Output the [X, Y] coordinate of the center of the cell containing the given text.  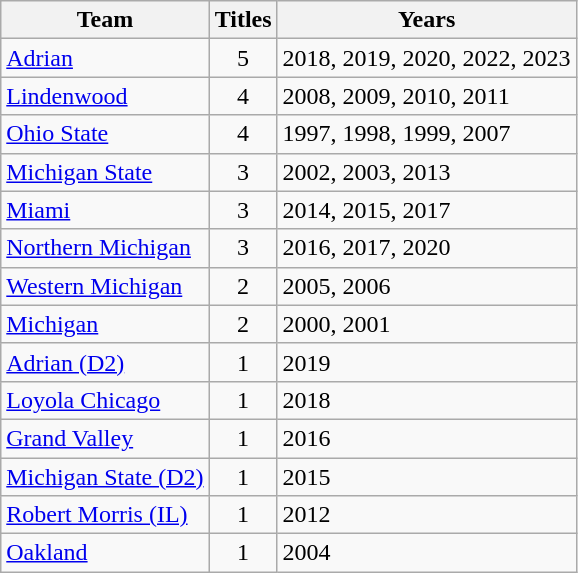
2000, 2001 [426, 324]
Adrian [105, 58]
Western Michigan [105, 286]
Robert Morris (IL) [105, 515]
2019 [426, 362]
Michigan [105, 324]
2014, 2015, 2017 [426, 210]
Oakland [105, 553]
Ohio State [105, 134]
2016 [426, 438]
2015 [426, 477]
Northern Michigan [105, 248]
Team [105, 20]
2016, 2017, 2020 [426, 248]
Grand Valley [105, 438]
2002, 2003, 2013 [426, 172]
Michigan State [105, 172]
Lindenwood [105, 96]
1997, 1998, 1999, 2007 [426, 134]
Years [426, 20]
2018 [426, 400]
Michigan State (D2) [105, 477]
Titles [243, 20]
2008, 2009, 2010, 2011 [426, 96]
2004 [426, 553]
Miami [105, 210]
5 [243, 58]
2005, 2006 [426, 286]
2018, 2019, 2020, 2022, 2023 [426, 58]
2012 [426, 515]
Loyola Chicago [105, 400]
Adrian (D2) [105, 362]
